Locate the cell with the specified text and output its (X, Y) center coordinate. 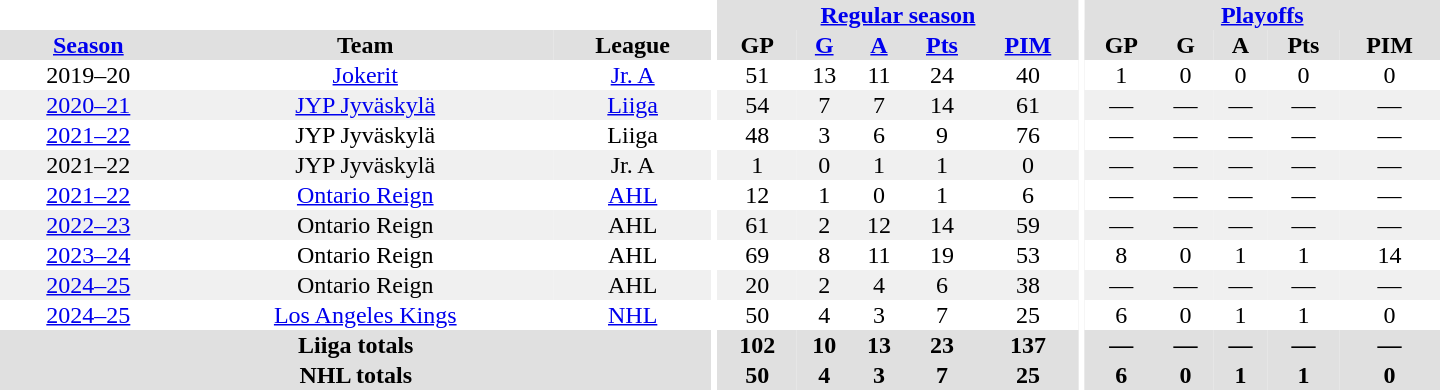
10 (824, 345)
Jokerit (366, 75)
53 (1028, 255)
9 (942, 135)
Season (88, 45)
Team (366, 45)
2020–21 (88, 105)
2022–23 (88, 225)
20 (758, 285)
Playoffs (1262, 15)
48 (758, 135)
2023–24 (88, 255)
102 (758, 345)
137 (1028, 345)
2019–20 (88, 75)
69 (758, 255)
19 (942, 255)
Los Angeles Kings (366, 315)
Liiga totals (356, 345)
NHL totals (356, 375)
24 (942, 75)
76 (1028, 135)
NHL (633, 315)
40 (1028, 75)
League (633, 45)
51 (758, 75)
Regular season (898, 15)
38 (1028, 285)
59 (1028, 225)
23 (942, 345)
54 (758, 105)
